Identify which cell holds the provided text, then report its [x, y] central coordinate. 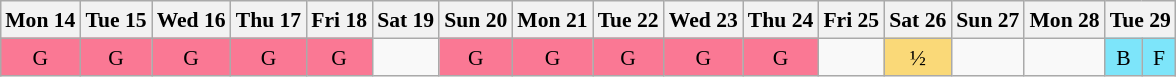
½ [918, 56]
Mon 28 [1064, 20]
B [1124, 56]
Tue 15 [116, 20]
Mon 21 [552, 20]
Tue 29 [1140, 20]
Sat 19 [406, 20]
F [1159, 56]
Thu 17 [269, 20]
Wed 16 [192, 20]
Thu 24 [781, 20]
Sun 20 [476, 20]
Mon 14 [40, 20]
Wed 23 [704, 20]
Fri 25 [851, 20]
Fri 18 [339, 20]
Tue 22 [628, 20]
Sat 26 [918, 20]
Sun 27 [988, 20]
